Find where the given text appears and provide that cell's center as [x, y] coordinate. 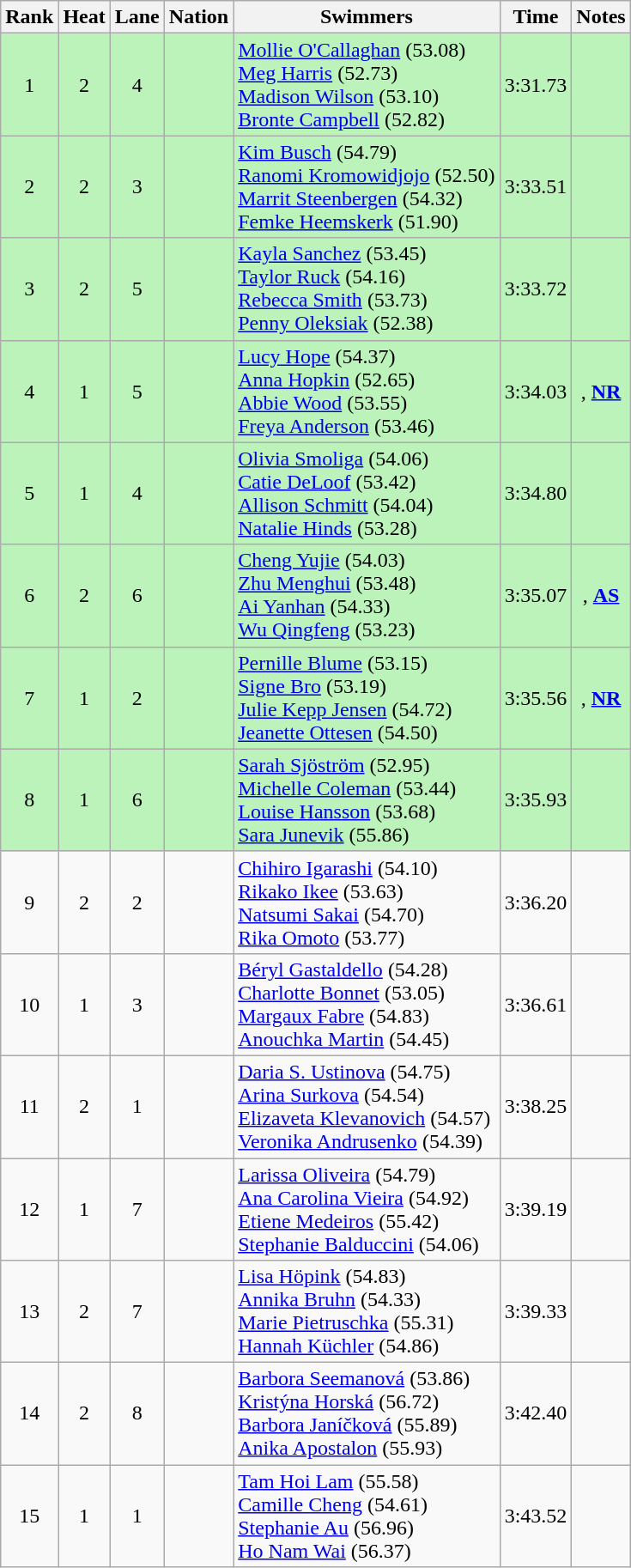
3:31.73 [536, 84]
14 [29, 1413]
Sarah Sjöström (52.95)Michelle Coleman (53.44)Louise Hansson (53.68)Sara Junevik (55.86) [367, 800]
Lisa Höpink (54.83)Annika Bruhn (54.33)Marie Pietruschka (55.31)Hannah Küchler (54.86) [367, 1312]
Heat [84, 17]
Barbora Seemanová (53.86)Kristýna Horská (56.72)Barbora Janíčková (55.89)Anika Apostalon (55.93) [367, 1413]
Notes [601, 17]
Lane [137, 17]
3:33.51 [536, 187]
13 [29, 1312]
3:35.07 [536, 596]
Larissa Oliveira (54.79)Ana Carolina Vieira (54.92)Etiene Medeiros (55.42)Stephanie Balduccini (54.06) [367, 1209]
12 [29, 1209]
3:43.52 [536, 1516]
Olivia Smoliga (54.06)Catie DeLoof (53.42)Allison Schmitt (54.04)Natalie Hinds (53.28) [367, 493]
3:39.19 [536, 1209]
Daria S. Ustinova (54.75)Arina Surkova (54.54)Elizaveta Klevanovich (54.57)Veronika Andrusenko (54.39) [367, 1106]
Swimmers [367, 17]
3:35.56 [536, 697]
Béryl Gastaldello (54.28)Charlotte Bonnet (53.05)Margaux Fabre (54.83)Anouchka Martin (54.45) [367, 1005]
3:36.20 [536, 902]
11 [29, 1106]
Time [536, 17]
3:33.72 [536, 289]
Mollie O'Callaghan (53.08)Meg Harris (52.73)Madison Wilson (53.10)Bronte Campbell (52.82) [367, 84]
3:34.03 [536, 392]
Kim Busch (54.79)Ranomi Kromowidjojo (52.50)Marrit Steenbergen (54.32)Femke Heemskerk (51.90) [367, 187]
3:42.40 [536, 1413]
3:39.33 [536, 1312]
Tam Hoi Lam (55.58)Camille Cheng (54.61)Stephanie Au (56.96)Ho Nam Wai (56.37) [367, 1516]
3:35.93 [536, 800]
, AS [601, 596]
Rank [29, 17]
10 [29, 1005]
Kayla Sanchez (53.45)Taylor Ruck (54.16)Rebecca Smith (53.73)Penny Oleksiak (52.38) [367, 289]
3:38.25 [536, 1106]
9 [29, 902]
Lucy Hope (54.37)Anna Hopkin (52.65)Abbie Wood (53.55)Freya Anderson (53.46) [367, 392]
Pernille Blume (53.15)Signe Bro (53.19)Julie Kepp Jensen (54.72)Jeanette Ottesen (54.50) [367, 697]
3:34.80 [536, 493]
Chihiro Igarashi (54.10)Rikako Ikee (53.63)Natsumi Sakai (54.70)Rika Omoto (53.77) [367, 902]
Cheng Yujie (54.03)Zhu Menghui (53.48)Ai Yanhan (54.33)Wu Qingfeng (53.23) [367, 596]
15 [29, 1516]
3:36.61 [536, 1005]
Nation [198, 17]
